Scan for the cell matching the given text and deliver its (X, Y) coordinate at center. 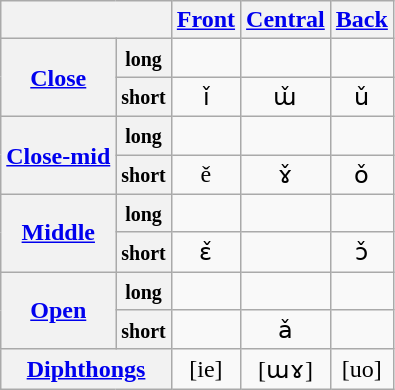
ɯ̌ (286, 97)
ɛ̌ (206, 252)
[ɯɤ] (286, 369)
ǎ (286, 330)
Diphthongs (86, 369)
Close (58, 78)
Front (206, 20)
Middle (58, 233)
Central (286, 20)
ǔ (362, 97)
[uo] (362, 369)
[ie] (206, 369)
ǒ (362, 174)
ɔ̌ (362, 252)
ě (206, 174)
ǐ (206, 97)
Back (362, 20)
Open (58, 311)
ɤ̌ (286, 174)
Close-mid (58, 155)
